Search for the cell housing the specified text and yield its [x, y] center coordinate. 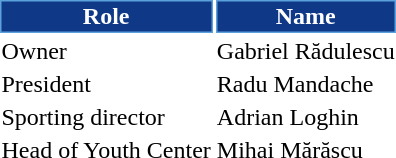
Sporting director [106, 117]
Adrian Loghin [306, 117]
Gabriel Rădulescu [306, 51]
President [106, 84]
Role [106, 16]
Radu Mandache [306, 84]
Name [306, 16]
Owner [106, 51]
